Search for the cell housing the specified text and yield its (x, y) center coordinate. 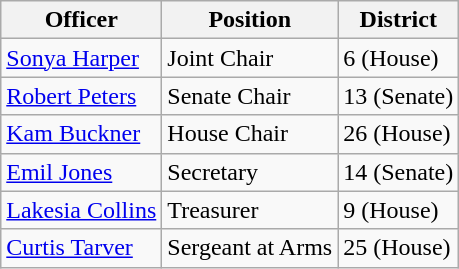
Position (250, 20)
District (398, 20)
Kam Buckner (82, 134)
13 (Senate) (398, 96)
Lakesia Collins (82, 210)
14 (Senate) (398, 172)
House Chair (250, 134)
Secretary (250, 172)
Officer (82, 20)
Curtis Tarver (82, 248)
Robert Peters (82, 96)
Treasurer (250, 210)
6 (House) (398, 58)
Sergeant at Arms (250, 248)
9 (House) (398, 210)
Sonya Harper (82, 58)
Emil Jones (82, 172)
Senate Chair (250, 96)
25 (House) (398, 248)
26 (House) (398, 134)
Joint Chair (250, 58)
